Pinpoint the cell where the given text exists, returning its (x, y) midpoint coordinate. 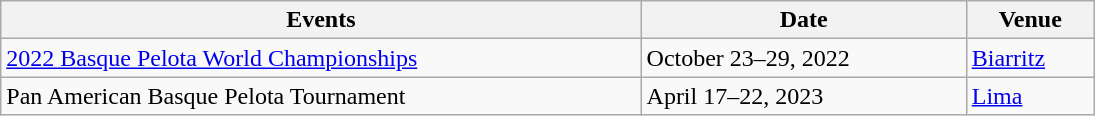
Venue (1030, 20)
Date (804, 20)
2022 Basque Pelota World Championships (321, 58)
Lima (1030, 96)
Biarritz (1030, 58)
Pan American Basque Pelota Tournament (321, 96)
Events (321, 20)
October 23–29, 2022 (804, 58)
April 17–22, 2023 (804, 96)
